Extract the [X, Y] coordinate from the center of the cell holding the provided text.  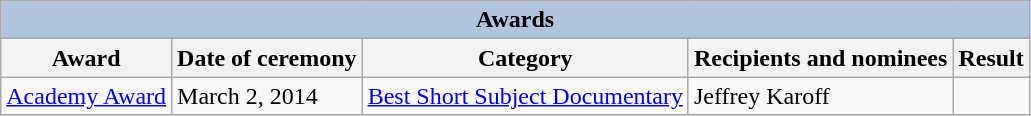
Best Short Subject Documentary [525, 96]
Category [525, 58]
Date of ceremony [268, 58]
Award [86, 58]
Recipients and nominees [820, 58]
March 2, 2014 [268, 96]
Awards [516, 20]
Jeffrey Karoff [820, 96]
Academy Award [86, 96]
Result [991, 58]
